Find where the given text appears and provide that cell's center as (X, Y) coordinate. 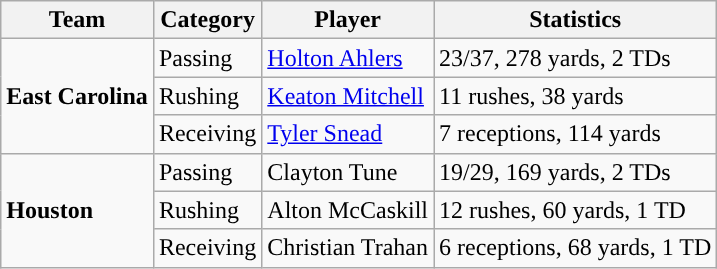
Holton Ahlers (348, 58)
Team (78, 20)
Category (207, 20)
Player (348, 20)
Alton McCaskill (348, 210)
Statistics (576, 20)
11 rushes, 38 yards (576, 96)
Clayton Tune (348, 172)
7 receptions, 114 yards (576, 134)
12 rushes, 60 yards, 1 TD (576, 210)
23/37, 278 yards, 2 TDs (576, 58)
Houston (78, 210)
Tyler Snead (348, 134)
Christian Trahan (348, 248)
East Carolina (78, 96)
Keaton Mitchell (348, 96)
6 receptions, 68 yards, 1 TD (576, 248)
19/29, 169 yards, 2 TDs (576, 172)
